Scan for the cell matching the given text and deliver its (X, Y) coordinate at center. 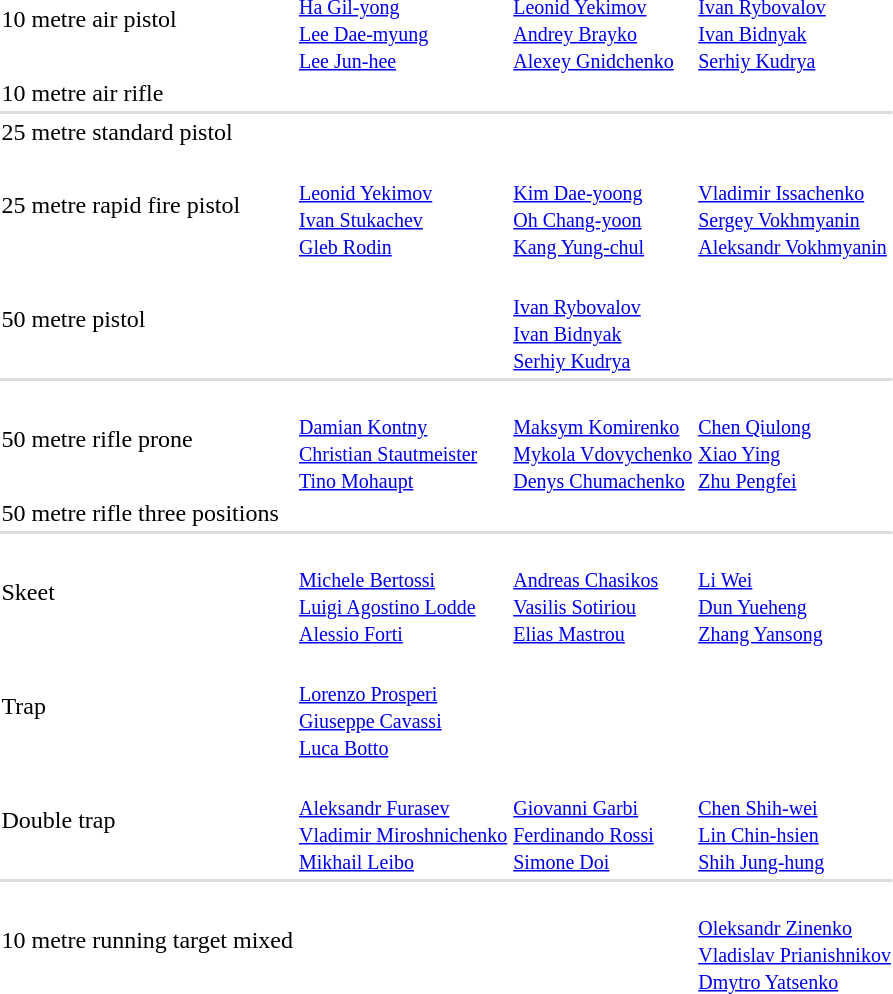
Vladimir IssachenkoSergey VokhmyaninAleksandr Vokhmyanin (795, 206)
Skeet (147, 592)
Giovanni GarbiFerdinando RossiSimone Doi (603, 820)
Maksym KomirenkoMykola VdovychenkoDenys Chumachenko (603, 440)
Double trap (147, 820)
50 metre rifle three positions (147, 513)
Li WeiDun YuehengZhang Yansong (795, 592)
50 metre rifle prone (147, 440)
50 metre pistol (147, 320)
Damian KontnyChristian StautmeisterTino Mohaupt (402, 440)
25 metre rapid fire pistol (147, 206)
Ivan RybovalovIvan BidnyakSerhiy Kudrya (603, 320)
Trap (147, 706)
Leonid YekimovIvan StukachevGleb Rodin (402, 206)
Chen QiulongXiao YingZhu Pengfei (795, 440)
Michele BertossiLuigi Agostino LoddeAlessio Forti (402, 592)
Lorenzo ProsperiGiuseppe CavassiLuca Botto (402, 706)
Kim Dae-yoongOh Chang-yoonKang Yung-chul (603, 206)
10 metre air rifle (147, 93)
Chen Shih-weiLin Chin-hsienShih Jung-hung (795, 820)
Aleksandr FurasevVladimir MiroshnichenkoMikhail Leibo (402, 820)
25 metre standard pistol (147, 132)
Andreas ChasikosVasilis SotiriouElias Mastrou (603, 592)
